From the cell containing the given text, extract its center point as [x, y] coordinate. 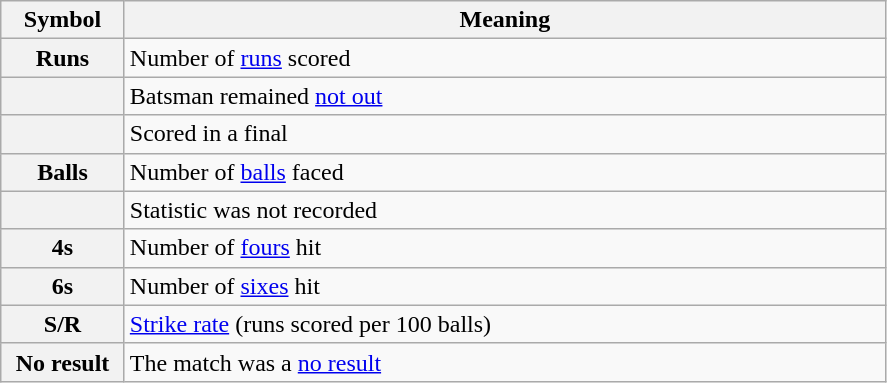
No result [63, 362]
Symbol [63, 20]
The match was a no result [504, 362]
Statistic was not recorded [504, 210]
Balls [63, 172]
Runs [63, 58]
6s [63, 286]
Scored in a final [504, 134]
S/R [63, 324]
Batsman remained not out [504, 96]
4s [63, 248]
Number of balls faced [504, 172]
Number of fours hit [504, 248]
Strike rate (runs scored per 100 balls) [504, 324]
Meaning [504, 20]
Number of runs scored [504, 58]
Number of sixes hit [504, 286]
